Locate the cell with the specified text and output its [X, Y] center coordinate. 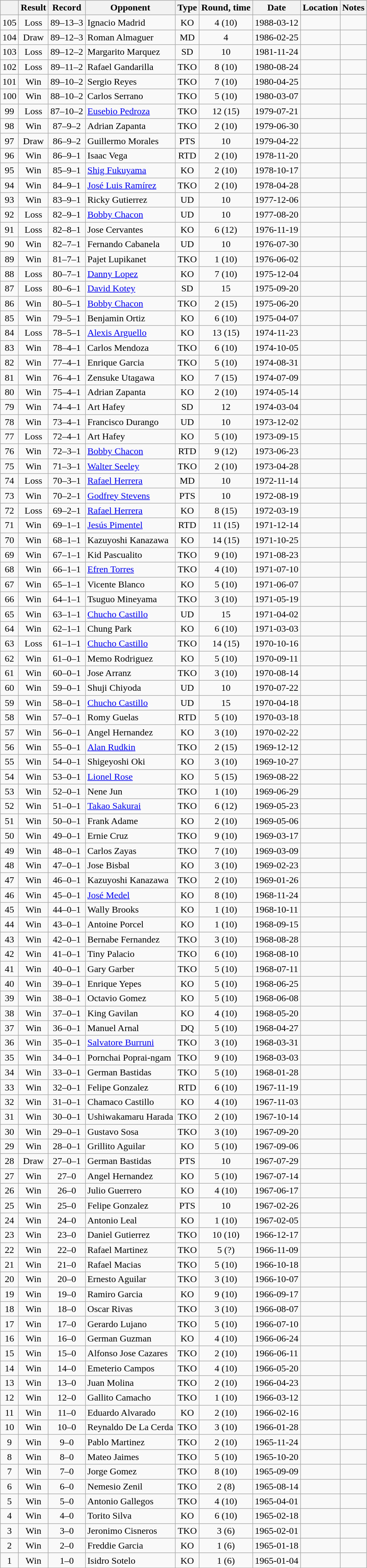
1967-06-17 [277, 1191]
1967-07-14 [277, 1176]
87–9–2 [67, 126]
1976-07-30 [277, 244]
1974-05-14 [277, 392]
65–1–1 [67, 584]
64–1–1 [67, 599]
93 [9, 200]
87–10–2 [67, 111]
9 [9, 1442]
3–0 [67, 1531]
1968-04-27 [277, 1028]
Notes [353, 8]
66–1–1 [67, 570]
1970-08-14 [277, 673]
Margarito Marquez [130, 52]
7 (15) [226, 377]
19 [9, 1294]
Enrique Garcia [130, 362]
Ernie Cruz [130, 836]
1973-12-02 [277, 422]
29–0–1 [67, 1132]
1966-04-23 [277, 1383]
33–0–1 [67, 1072]
55–0–1 [67, 747]
Takao Sakurai [130, 806]
2 [9, 1545]
Type [187, 8]
45–0–1 [67, 895]
1965-01-18 [277, 1545]
King Gavilan [130, 1013]
27–0 [67, 1176]
72–3–1 [67, 451]
1967-02-05 [277, 1220]
59–0–1 [67, 688]
67–1–1 [67, 555]
43 [9, 939]
José Medel [130, 895]
Jeronimo Cisneros [130, 1531]
94 [9, 185]
13 [9, 1383]
Pornchai Poprai-ngam [130, 1058]
8–0 [67, 1457]
55 [9, 762]
Alfonso Jose Cazares [130, 1353]
1974-10-05 [277, 348]
30–0–1 [67, 1117]
1966-10-07 [277, 1279]
23–0 [67, 1235]
Rafael Macias [130, 1265]
Ricky Gutierrez [130, 200]
1967-09-06 [277, 1146]
69–1–1 [67, 525]
70–2–1 [67, 496]
28 [9, 1161]
1980-08-24 [277, 67]
1968-01-28 [277, 1072]
Torito Silva [130, 1516]
90 [9, 244]
35–0–1 [67, 1043]
27 [9, 1176]
77 [9, 437]
Julio Guerrero [130, 1191]
39 [9, 998]
David Kotey [130, 289]
1977-12-06 [277, 200]
24 [9, 1220]
Freddie Garcia [130, 1545]
1969-03-09 [277, 850]
1969-12-12 [277, 747]
Sergio Reyes [130, 82]
Godfrey Stevens [130, 496]
Walter Seeley [130, 466]
1968-03-31 [277, 1043]
Juan Molina [130, 1383]
22–0 [67, 1250]
72 [9, 510]
Jesús Pimentel [130, 525]
1970-10-16 [277, 643]
1975-06-20 [277, 303]
Gerardo Lujano [130, 1324]
25 [9, 1206]
56–0–1 [67, 732]
104 [9, 37]
Chung Park [130, 629]
Carlos Serrano [130, 96]
1971-06-07 [277, 584]
Wally Brooks [130, 910]
15–0 [67, 1353]
40 [9, 984]
79 [9, 407]
Opponent [130, 8]
41 [9, 969]
1967-02-26 [277, 1206]
46 [9, 895]
74–4–1 [67, 407]
1972-11-14 [277, 481]
26–0 [67, 1191]
34 [9, 1072]
69–2–1 [67, 510]
102 [9, 67]
1967-11-19 [277, 1087]
1968-05-20 [277, 1013]
87 [9, 289]
Jose Arranz [130, 673]
1979-06-30 [277, 126]
Pajet Lupikanet [130, 259]
53 [9, 791]
1975-04-07 [277, 318]
70 [9, 540]
89 [9, 259]
1978-10-17 [277, 170]
Shuji Chiyoda [130, 688]
Result [33, 8]
1966-06-24 [277, 1338]
1968-10-11 [277, 910]
1967-10-14 [277, 1117]
78–4–1 [67, 348]
23 [9, 1235]
84 [9, 333]
José Luis Ramírez [130, 185]
76 [9, 451]
1973-06-23 [277, 451]
54 [9, 777]
1968-03-03 [277, 1058]
89–10–2 [67, 82]
37–0–1 [67, 1013]
1965-11-24 [277, 1442]
39–0–1 [67, 984]
1973-09-15 [277, 437]
103 [9, 52]
1970-04-18 [277, 703]
1967-09-20 [277, 1132]
44 [9, 925]
62 [9, 659]
21–0 [67, 1265]
1969-05-06 [277, 821]
32 [9, 1102]
1978-11-20 [277, 155]
1965-09-09 [277, 1472]
1966-09-17 [277, 1294]
96 [9, 155]
69 [9, 555]
Efren Torres [130, 570]
1972-03-19 [277, 510]
Jose Cervantes [130, 230]
21 [9, 1265]
25–0 [67, 1206]
1966-03-12 [277, 1398]
1969-08-22 [277, 777]
46–0–1 [67, 880]
35 [9, 1058]
44–0–1 [67, 910]
Alan Rudkin [130, 747]
1988-03-12 [277, 23]
10–0 [67, 1427]
1969-05-23 [277, 806]
75–4–1 [67, 392]
2 (8) [226, 1486]
18–0 [67, 1309]
80–7–1 [67, 274]
61–1–1 [67, 643]
1971-10-25 [277, 540]
Rafael Martinez [130, 1250]
1986-02-25 [277, 37]
105 [9, 23]
Alexis Arguello [130, 333]
49–0–1 [67, 836]
29 [9, 1146]
65 [9, 614]
10 (10) [226, 1235]
1969-01-26 [277, 880]
1966-07-10 [277, 1324]
9 (12) [226, 451]
48 [9, 865]
8 [9, 1457]
Lionel Rose [130, 777]
1981-11-24 [277, 52]
60 [9, 688]
1971-07-10 [277, 570]
28–0–1 [67, 1146]
78 [9, 422]
34–0–1 [67, 1058]
51 [9, 821]
88 [9, 274]
1976-06-02 [277, 259]
Record [67, 8]
5–0 [67, 1501]
1978-04-28 [277, 185]
1967-07-29 [277, 1161]
1965-04-01 [277, 1501]
Pablo Martinez [130, 1442]
German Guzman [130, 1338]
7 [9, 1472]
Eduardo Alvarado [130, 1413]
18 [9, 1309]
Location [320, 8]
1965-08-14 [277, 1486]
1968-06-08 [277, 998]
1966-06-11 [277, 1353]
38–0–1 [67, 998]
71–3–1 [67, 466]
99 [9, 111]
8 (15) [226, 510]
6 [9, 1486]
41–0–1 [67, 954]
7–0 [67, 1472]
77–4–1 [67, 362]
70–3–1 [67, 481]
1965-01-04 [277, 1560]
92 [9, 215]
14–0 [67, 1368]
11–0 [67, 1413]
47–0–1 [67, 865]
98 [9, 126]
43–0–1 [67, 925]
2–0 [67, 1545]
1970-02-22 [277, 732]
Oscar Rivas [130, 1309]
Octavio Gomez [130, 998]
Isaac Vega [130, 155]
Vicente Blanco [130, 584]
1976-11-19 [277, 230]
58 [9, 718]
82–8–1 [67, 230]
Fernando Cabanela [130, 244]
57 [9, 732]
61 [9, 673]
1968-11-24 [277, 895]
85 [9, 318]
88–10–2 [67, 96]
12 (15) [226, 111]
50 [9, 836]
17–0 [67, 1324]
1974-03-04 [277, 407]
1966-10-18 [277, 1265]
30 [9, 1132]
82–7–1 [67, 244]
81–7–1 [67, 259]
1980-03-07 [277, 96]
Ramiro Garcia [130, 1294]
1977-08-20 [277, 215]
50–0–1 [67, 821]
32–0–1 [67, 1087]
80–6–1 [67, 289]
1979-04-22 [277, 141]
1966-02-16 [277, 1413]
Danny Lopez [130, 274]
75 [9, 466]
1–0 [67, 1560]
Antoine Porcel [130, 925]
1974-11-23 [277, 333]
82–9–1 [67, 215]
Bernabe Fernandez [130, 939]
Shigeyoshi Oki [130, 762]
Antonio Gallegos [130, 1501]
Kid Pascualito [130, 555]
89–12–3 [67, 37]
51–0–1 [67, 806]
11 [9, 1413]
Ignacio Madrid [130, 23]
17 [9, 1324]
Roman Almaguer [130, 37]
13 (15) [226, 333]
1971-12-14 [277, 525]
86–9–2 [67, 141]
Guillermo Morales [130, 141]
Shig Fukuyama [130, 170]
53–0–1 [67, 777]
14 [9, 1368]
56 [9, 747]
71 [9, 525]
83 [9, 348]
Reynaldo De La Cerda [130, 1427]
Salvatore Burruni [130, 1043]
68 [9, 570]
Round, time [226, 8]
Chamaco Castillo [130, 1102]
57–0–1 [67, 718]
Enrique Yepes [130, 984]
12–0 [67, 1398]
74 [9, 481]
42 [9, 954]
1971-03-03 [277, 629]
66 [9, 599]
52–0–1 [67, 791]
61–0–1 [67, 659]
89–12–2 [67, 52]
1979-07-21 [277, 111]
1968-07-11 [277, 969]
1966-12-17 [277, 1235]
1970-03-18 [277, 718]
59 [9, 703]
Gallito Camacho [130, 1398]
Manuel Arnal [130, 1028]
73 [9, 496]
1975-12-04 [277, 274]
20 [9, 1279]
84–9–1 [67, 185]
1969-03-17 [277, 836]
4–0 [67, 1516]
67 [9, 584]
73–4–1 [67, 422]
1974-07-09 [277, 377]
Nemesio Zenil [130, 1486]
DQ [187, 1028]
1970-09-11 [277, 659]
52 [9, 806]
Francisco Durango [130, 422]
86–9–1 [67, 155]
1970-07-22 [277, 688]
5 (?) [226, 1250]
83–9–1 [67, 200]
81 [9, 377]
45 [9, 910]
Date [277, 8]
Eusebio Pedroza [130, 111]
Rafael Gandarilla [130, 67]
Nene Jun [130, 791]
1968-09-15 [277, 925]
47 [9, 880]
1967-11-03 [277, 1102]
31 [9, 1117]
42–0–1 [67, 939]
101 [9, 82]
27–0–1 [67, 1161]
Carlos Mendoza [130, 348]
80–5–1 [67, 303]
79–5–1 [67, 318]
63 [9, 643]
36–0–1 [67, 1028]
1966-11-09 [277, 1250]
1973-04-28 [277, 466]
Jose Bisbal [130, 865]
89–11–2 [67, 67]
1965-02-01 [277, 1531]
1969-10-27 [277, 762]
3 [9, 1531]
97 [9, 141]
Zensuke Utagawa [130, 377]
89–13–3 [67, 23]
37 [9, 1028]
1975-09-20 [277, 289]
1968-08-10 [277, 954]
1968-06-25 [277, 984]
1972-08-19 [277, 496]
16–0 [67, 1338]
Ernesto Aguilar [130, 1279]
Romy Guelas [130, 718]
60–0–1 [67, 673]
72–4–1 [67, 437]
Tsuguo Mineyama [130, 599]
40–0–1 [67, 969]
1971-08-23 [277, 555]
16 [9, 1338]
62–1–1 [67, 629]
49 [9, 850]
80 [9, 392]
1966-01-28 [277, 1427]
82 [9, 362]
48–0–1 [67, 850]
1969-06-29 [277, 791]
11 (15) [226, 525]
Frank Adame [130, 821]
1969-02-23 [277, 865]
1974-08-31 [277, 362]
31–0–1 [67, 1102]
3 (6) [226, 1531]
85–9–1 [67, 170]
86 [9, 303]
Carlos Zayas [130, 850]
Gary Garber [130, 969]
26 [9, 1191]
95 [9, 170]
54–0–1 [67, 762]
1968-08-28 [277, 939]
Emeterio Campos [130, 1368]
Tiny Palacio [130, 954]
6–0 [67, 1486]
Memo Rodriguez [130, 659]
Benjamin Ortiz [130, 318]
76–4–1 [67, 377]
1965-02-18 [277, 1516]
24–0 [67, 1220]
33 [9, 1087]
100 [9, 96]
1971-04-02 [277, 614]
9–0 [67, 1442]
1966-05-20 [277, 1368]
5 [9, 1501]
20–0 [67, 1279]
64 [9, 629]
1980-04-25 [277, 82]
Antonio Leal [130, 1220]
68–1–1 [67, 540]
Ushiwakamaru Harada [130, 1117]
19–0 [67, 1294]
1965-10-20 [277, 1457]
5 (15) [226, 777]
36 [9, 1043]
1 [9, 1560]
Gustavo Sosa [130, 1132]
22 [9, 1250]
63–1–1 [67, 614]
Jorge Gomez [130, 1472]
78–5–1 [67, 333]
Isidro Sotelo [130, 1560]
Mateo Jaimes [130, 1457]
Daniel Gutierrez [130, 1235]
13–0 [67, 1383]
58–0–1 [67, 703]
1966-08-07 [277, 1309]
Grillito Aguilar [130, 1146]
1971-05-19 [277, 599]
91 [9, 230]
38 [9, 1013]
